From the cell containing the given text, extract its center point as [X, Y] coordinate. 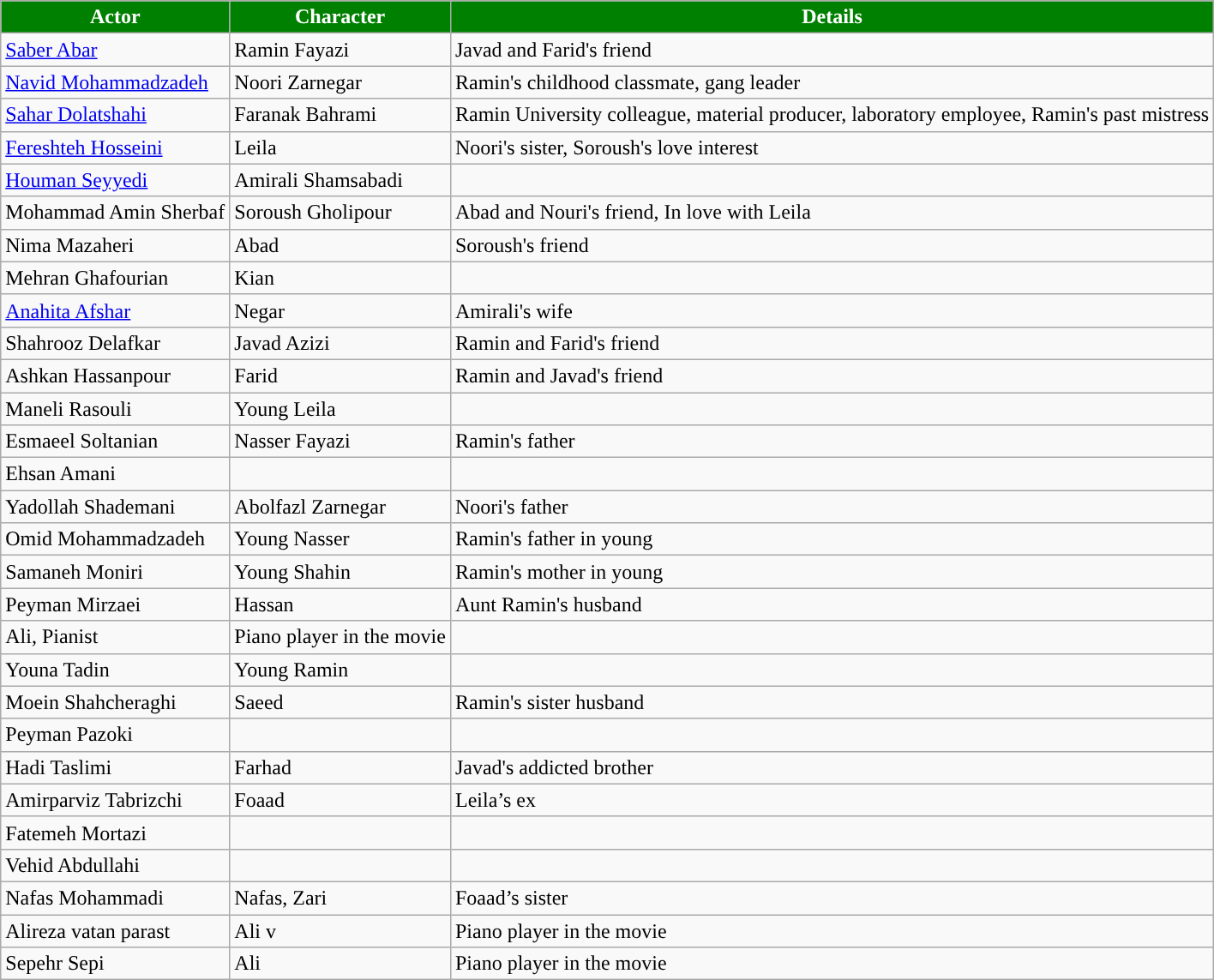
Fatemeh Mortazi [115, 833]
Yadollah Shademani [115, 507]
Abad and Nouri's friend, In love with Leila [832, 213]
Vehid Abdullahi [115, 865]
Peyman Mirzaei [115, 604]
Navid Mohammadzadeh [115, 82]
Mehran Ghafourian [115, 278]
Ramin Fayazi [340, 50]
Esmaeel Soltanian [115, 442]
Negar [340, 310]
Maneli Rasouli [115, 409]
Moein Shahcheraghi [115, 702]
Young Leila [340, 409]
Omid Mohammadzadeh [115, 539]
Amirali Shamsabadi [340, 180]
Farid [340, 376]
Faranak Bahrami [340, 115]
Nasser Fayazi [340, 442]
Ramin's childhood classmate, gang leader [832, 82]
Youna Tadin [115, 670]
Javad's addicted brother [832, 767]
Ali, Pianist [115, 637]
Young Shahin [340, 572]
Details [832, 17]
Leila’s ex [832, 800]
Foaad’s sister [832, 898]
Saeed [340, 702]
Amirparviz Tabrizchi [115, 800]
Nafas Mohammadi [115, 898]
Fereshteh Hosseini [115, 147]
Foaad [340, 800]
Javad Azizi [340, 343]
Anahita Afshar [115, 310]
Peyman Pazoki [115, 735]
Farhad [340, 767]
Ramin and Farid's friend [832, 343]
Sepehr Sepi [115, 964]
Young Nasser [340, 539]
Noori Zarnegar [340, 82]
Ramin and Javad's friend [832, 376]
Saber Abar [115, 50]
Ali [340, 964]
Houman Seyyedi [115, 180]
Ramin's father in young [832, 539]
Ehsan Amani [115, 474]
Ramin's father [832, 442]
Leila [340, 147]
Amirali's wife [832, 310]
Ramin's mother in young [832, 572]
Nafas, Zari [340, 898]
Javad and Farid's friend [832, 50]
Samaneh Moniri [115, 572]
Abad [340, 245]
Ashkan Hassanpour [115, 376]
Soroush Gholipour [340, 213]
Nima Mazaheri [115, 245]
Noori's father [832, 507]
Ramin University colleague, material producer, laboratory employee, Ramin's past mistress [832, 115]
Noori's sister, Soroush's love interest [832, 147]
Abolfazl Zarnegar [340, 507]
Kian [340, 278]
Alireza vatan parast [115, 930]
Hadi Taslimi [115, 767]
Character [340, 17]
Aunt Ramin's husband [832, 604]
Hassan [340, 604]
Ali v [340, 930]
Young Ramin [340, 670]
Sahar Dolatshahi [115, 115]
Soroush's friend [832, 245]
Ramin's sister husband [832, 702]
Mohammad Amin Sherbaf [115, 213]
Actor [115, 17]
Shahrooz Delafkar [115, 343]
